Return the (X, Y) coordinate for the center point of the cell that contains the specified text.  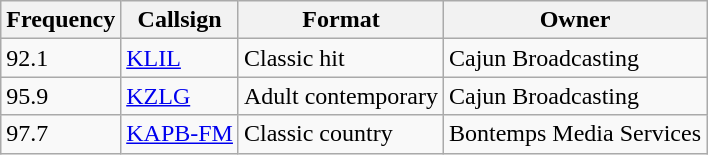
Classic hit (340, 58)
KAPB-FM (180, 134)
Callsign (180, 20)
Format (340, 20)
Classic country (340, 134)
KZLG (180, 96)
Owner (574, 20)
Adult contemporary (340, 96)
97.7 (61, 134)
92.1 (61, 58)
KLIL (180, 58)
Bontemps Media Services (574, 134)
Frequency (61, 20)
95.9 (61, 96)
